Identify which cell holds the provided text, then report its [X, Y] central coordinate. 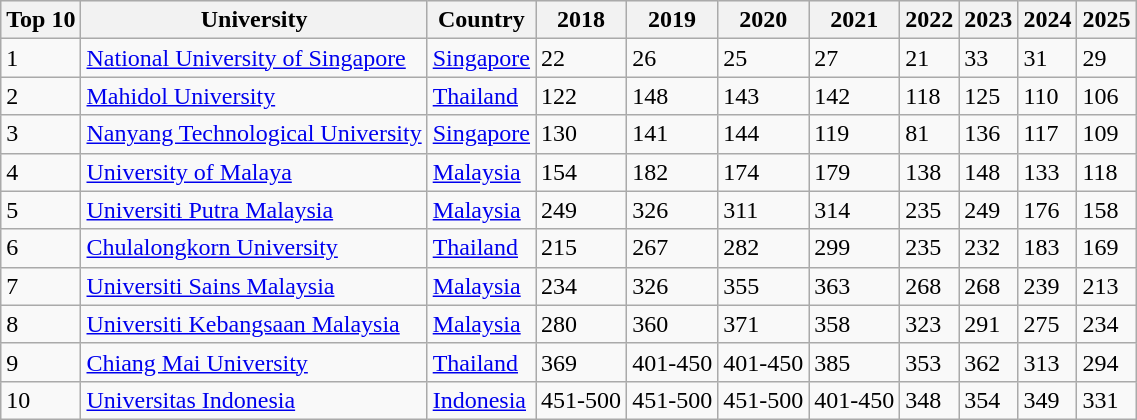
179 [854, 172]
144 [764, 134]
369 [582, 362]
Universiti Putra Malaysia [254, 210]
6 [41, 248]
176 [1048, 210]
1 [41, 58]
169 [1106, 248]
26 [672, 58]
2 [41, 96]
299 [854, 248]
133 [1048, 172]
9 [41, 362]
267 [672, 248]
5 [41, 210]
355 [764, 286]
141 [672, 134]
2021 [854, 20]
University [254, 20]
311 [764, 210]
158 [1106, 210]
Universitas Indonesia [254, 400]
182 [672, 172]
25 [764, 58]
183 [1048, 248]
2018 [582, 20]
31 [1048, 58]
232 [988, 248]
3 [41, 134]
143 [764, 96]
294 [1106, 362]
275 [1048, 324]
Chiang Mai University [254, 362]
142 [854, 96]
213 [1106, 286]
282 [764, 248]
358 [854, 324]
2025 [1106, 20]
125 [988, 96]
2020 [764, 20]
280 [582, 324]
21 [930, 58]
117 [1048, 134]
363 [854, 286]
360 [672, 324]
Top 10 [41, 20]
2024 [1048, 20]
106 [1106, 96]
7 [41, 286]
33 [988, 58]
National University of Singapore [254, 58]
354 [988, 400]
154 [582, 172]
2023 [988, 20]
362 [988, 362]
29 [1106, 58]
Mahidol University [254, 96]
27 [854, 58]
353 [930, 362]
385 [854, 362]
130 [582, 134]
2022 [930, 20]
291 [988, 324]
314 [854, 210]
10 [41, 400]
349 [1048, 400]
8 [41, 324]
174 [764, 172]
Chulalongkorn University [254, 248]
Universiti Sains Malaysia [254, 286]
331 [1106, 400]
371 [764, 324]
University of Malaya [254, 172]
22 [582, 58]
4 [41, 172]
239 [1048, 286]
110 [1048, 96]
215 [582, 248]
Nanyang Technological University [254, 134]
Indonesia [481, 400]
119 [854, 134]
313 [1048, 362]
Country [481, 20]
136 [988, 134]
323 [930, 324]
Universiti Kebangsaan Malaysia [254, 324]
122 [582, 96]
138 [930, 172]
2019 [672, 20]
81 [930, 134]
109 [1106, 134]
348 [930, 400]
